Detect which cell encompasses the target text, then output its (X, Y) center coordinate. 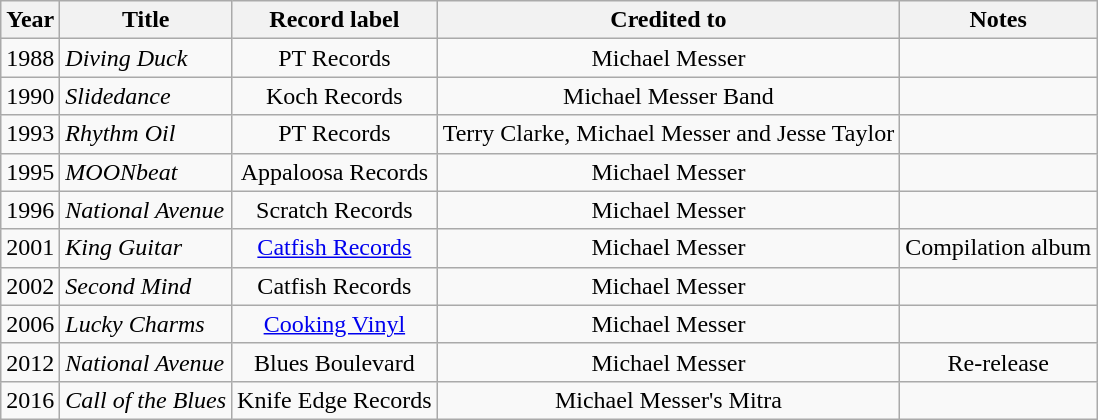
Credited to (668, 20)
Re-release (998, 362)
2006 (30, 324)
2016 (30, 400)
Lucky Charms (146, 324)
Rhythm Oil (146, 134)
1990 (30, 96)
2002 (30, 286)
Koch Records (335, 96)
1996 (30, 210)
2001 (30, 248)
Diving Duck (146, 58)
Slidedance (146, 96)
Title (146, 20)
Blues Boulevard (335, 362)
King Guitar (146, 248)
MOONbeat (146, 172)
Call of the Blues (146, 400)
1995 (30, 172)
Scratch Records (335, 210)
Record label (335, 20)
Cooking Vinyl (335, 324)
1993 (30, 134)
Notes (998, 20)
Second Mind (146, 286)
Appaloosa Records (335, 172)
Knife Edge Records (335, 400)
1988 (30, 58)
Michael Messer's Mitra (668, 400)
Terry Clarke, Michael Messer and Jesse Taylor (668, 134)
Michael Messer Band (668, 96)
2012 (30, 362)
Year (30, 20)
Compilation album (998, 248)
